Return [X, Y] of the center of cell containing provided text 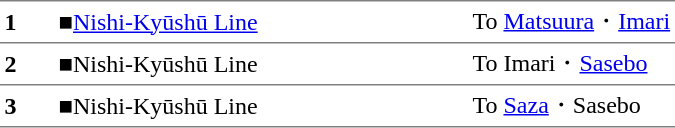
To Matsuura・Imari [572, 22]
1 [27, 22]
To Saza・Sasebo [572, 106]
2 [27, 64]
To Imari・Sasebo [572, 64]
3 [27, 106]
